Output the [X, Y] coordinate of the center of the cell containing the given text.  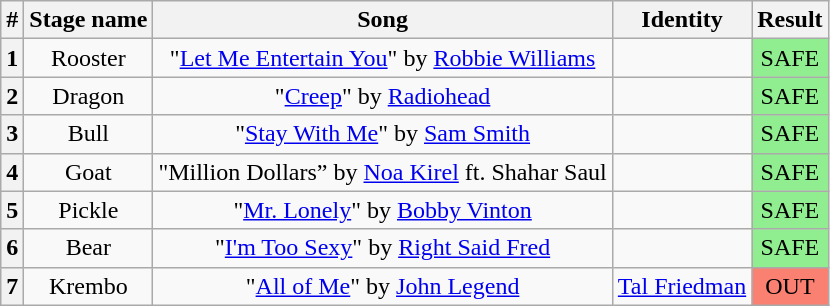
"Creep" by Radiohead [382, 96]
Song [382, 20]
4 [12, 172]
Pickle [88, 210]
Dragon [88, 96]
OUT [790, 286]
"Stay With Me" by Sam Smith [382, 134]
"All of Me" by John Legend [382, 286]
Identity [682, 20]
Result [790, 20]
Bull [88, 134]
Goat [88, 172]
Rooster [88, 58]
Bear [88, 248]
Stage name [88, 20]
# [12, 20]
Tal Friedman [682, 286]
5 [12, 210]
"Let Me Entertain You" by Robbie Williams [382, 58]
"Mr. Lonely" by Bobby Vinton [382, 210]
6 [12, 248]
1 [12, 58]
"Million Dollars” by Noa Kirel ft. Shahar Saul [382, 172]
3 [12, 134]
2 [12, 96]
"I'm Too Sexy" by Right Said Fred [382, 248]
Krembo [88, 286]
7 [12, 286]
